Search for the cell housing the specified text and yield its [x, y] center coordinate. 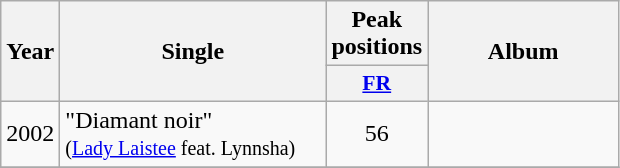
FR [377, 84]
56 [377, 134]
Album [524, 52]
2002 [30, 134]
Year [30, 52]
Peak positions [377, 34]
Single [193, 52]
"Diamant noir"(Lady Laistee feat. Lynnsha) [193, 134]
